Extract the (x, y) coordinate from the center of the cell holding the provided text.  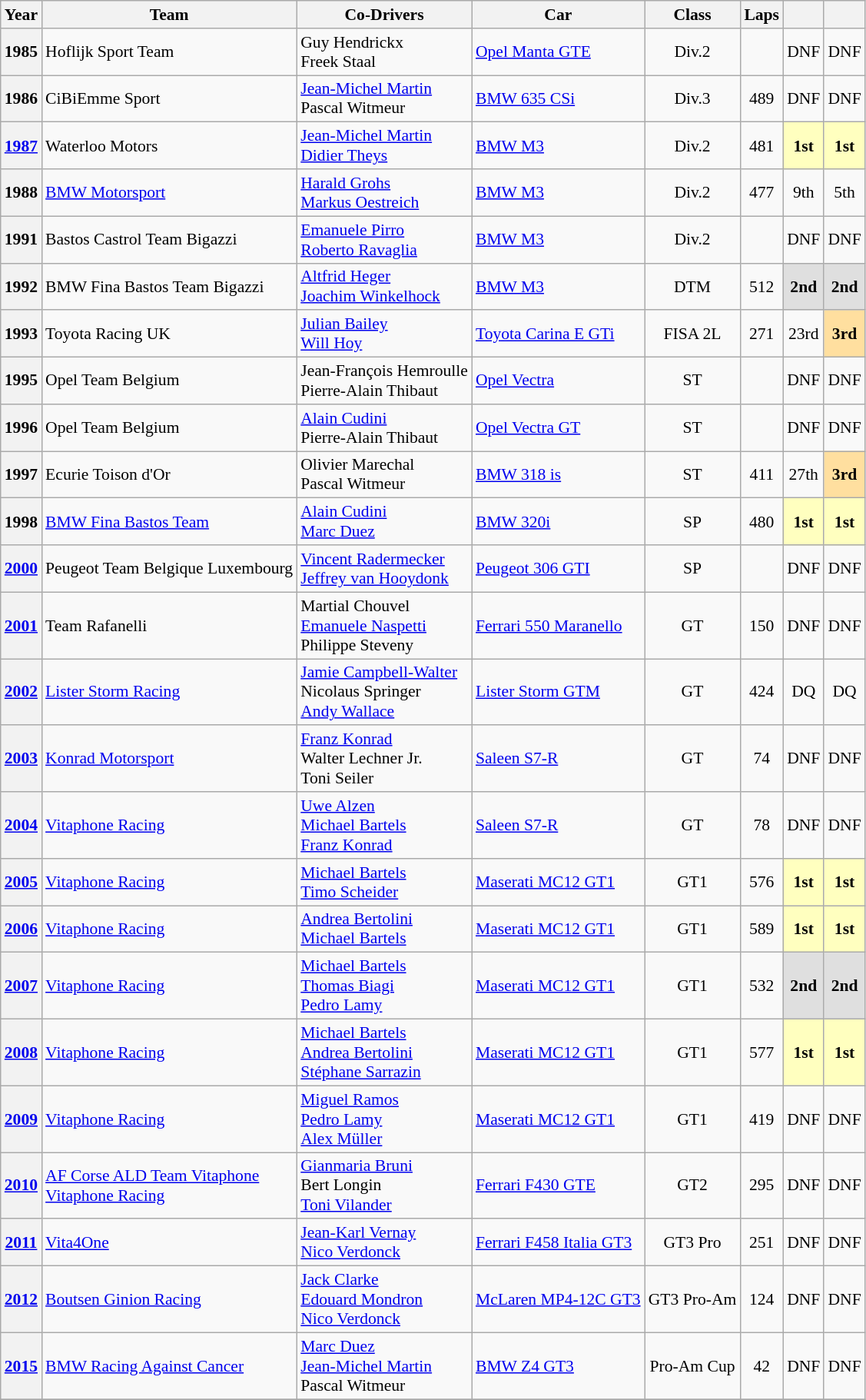
Laps (761, 15)
CiBiEmme Sport (169, 98)
481 (761, 146)
251 (761, 1242)
Jack Clarke Edouard Mondron Nico Verdonck (384, 1299)
1985 (22, 52)
Peugeot 306 GTI (558, 569)
1998 (22, 521)
1996 (22, 427)
589 (761, 929)
Toyota Carina E GTi (558, 334)
Jamie Campbell-Walter Nicolaus Springer Andy Wallace (384, 692)
Emanuele Pirro Roberto Ravaglia (384, 240)
1997 (22, 475)
2010 (22, 1186)
Bastos Castrol Team Bigazzi (169, 240)
2004 (22, 826)
Marc Duez Jean-Michel Martin Pascal Witmeur (384, 1365)
Lister Storm GTM (558, 692)
2012 (22, 1299)
2009 (22, 1119)
150 (761, 626)
1995 (22, 381)
Hoflijk Sport Team (169, 52)
Ferrari 550 Maranello (558, 626)
Jean-Michel Martin Didier Theys (384, 146)
1991 (22, 240)
2005 (22, 883)
477 (761, 192)
Jean-Karl Vernay Nico Verdonck (384, 1242)
Peugeot Team Belgique Luxembourg (169, 569)
Konrad Motorsport (169, 760)
1986 (22, 98)
Co-Drivers (384, 15)
Car (558, 15)
Vincent Radermecker Jeffrey van Hooydonk (384, 569)
Andrea Bertolini Michael Bartels (384, 929)
Michael Bartels Thomas Biagi Pedro Lamy (384, 986)
2011 (22, 1242)
Olivier Marechal Pascal Witmeur (384, 475)
Team (169, 15)
Lister Storm Racing (169, 692)
Ferrari F458 Italia GT3 (558, 1242)
Guy Hendrickx Freek Staal (384, 52)
BMW Z4 GT3 (558, 1365)
1988 (22, 192)
2000 (22, 569)
Jean-François Hemroulle Pierre-Alain Thibaut (384, 381)
Alain Cudini Marc Duez (384, 521)
411 (761, 475)
5th (844, 192)
42 (761, 1365)
Opel Vectra (558, 381)
1987 (22, 146)
Class (693, 15)
2001 (22, 626)
McLaren MP4-12C GT3 (558, 1299)
BMW 318 is (558, 475)
Opel Vectra GT (558, 427)
512 (761, 286)
Waterloo Motors (169, 146)
FISA 2L (693, 334)
424 (761, 692)
Michael Bartels Timo Scheider (384, 883)
124 (761, 1299)
78 (761, 826)
Toyota Racing UK (169, 334)
419 (761, 1119)
23rd (804, 334)
Julian Bailey Will Hoy (384, 334)
Martial Chouvel Emanuele Naspetti Philippe Steveny (384, 626)
Boutsen Ginion Racing (169, 1299)
2006 (22, 929)
GT3 Pro-Am (693, 1299)
27th (804, 475)
Pro-Am Cup (693, 1365)
BMW 635 CSi (558, 98)
Alain Cudini Pierre-Alain Thibaut (384, 427)
2002 (22, 692)
295 (761, 1186)
480 (761, 521)
74 (761, 760)
Uwe Alzen Michael Bartels Franz Konrad (384, 826)
Div.3 (693, 98)
Michael Bartels Andrea Bertolini Stéphane Sarrazin (384, 1053)
Franz Konrad Walter Lechner Jr. Toni Seiler (384, 760)
Opel Manta GTE (558, 52)
Ferrari F430 GTE (558, 1186)
Altfrid Heger Joachim Winkelhock (384, 286)
Jean-Michel Martin Pascal Witmeur (384, 98)
Miguel Ramos Pedro Lamy Alex Müller (384, 1119)
BMW Fina Bastos Team Bigazzi (169, 286)
2015 (22, 1365)
576 (761, 883)
577 (761, 1053)
2008 (22, 1053)
DTM (693, 286)
2003 (22, 760)
Vita4One (169, 1242)
9th (804, 192)
BMW 320i (558, 521)
GT2 (693, 1186)
Team Rafanelli (169, 626)
271 (761, 334)
1993 (22, 334)
532 (761, 986)
Year (22, 15)
BMW Racing Against Cancer (169, 1365)
Harald Grohs Markus Oestreich (384, 192)
489 (761, 98)
BMW Motorsport (169, 192)
AF Corse ALD Team Vitaphone Vitaphone Racing (169, 1186)
Gianmaria Bruni Bert Longin Toni Vilander (384, 1186)
2007 (22, 986)
BMW Fina Bastos Team (169, 521)
Ecurie Toison d'Or (169, 475)
GT3 Pro (693, 1242)
1992 (22, 286)
